Locate the cell with the specified text and output its (x, y) center coordinate. 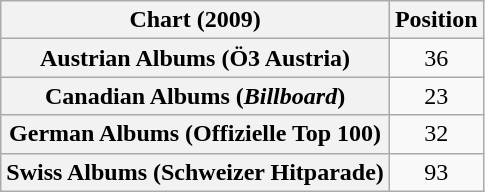
Austrian Albums (Ö3 Austria) (196, 58)
German Albums (Offizielle Top 100) (196, 134)
Chart (2009) (196, 20)
Canadian Albums (Billboard) (196, 96)
Swiss Albums (Schweizer Hitparade) (196, 172)
Position (436, 20)
32 (436, 134)
93 (436, 172)
23 (436, 96)
36 (436, 58)
